Extract the (X, Y) coordinate from the center of the cell holding the provided text.  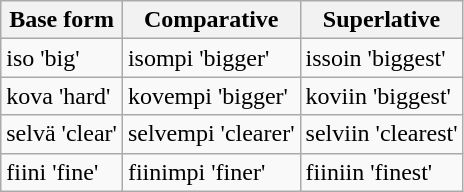
fiinimpi 'finer' (211, 172)
fiiniin 'finest' (382, 172)
selvempi 'clearer' (211, 134)
koviin 'biggest' (382, 96)
kovempi 'bigger' (211, 96)
Comparative (211, 20)
fiini 'fine' (62, 172)
issoin 'biggest' (382, 58)
kova 'hard' (62, 96)
Base form (62, 20)
Superlative (382, 20)
isompi 'bigger' (211, 58)
selvä 'clear' (62, 134)
iso 'big' (62, 58)
selviin 'clearest' (382, 134)
